Extract the [X, Y] coordinate from the center of the cell holding the provided text.  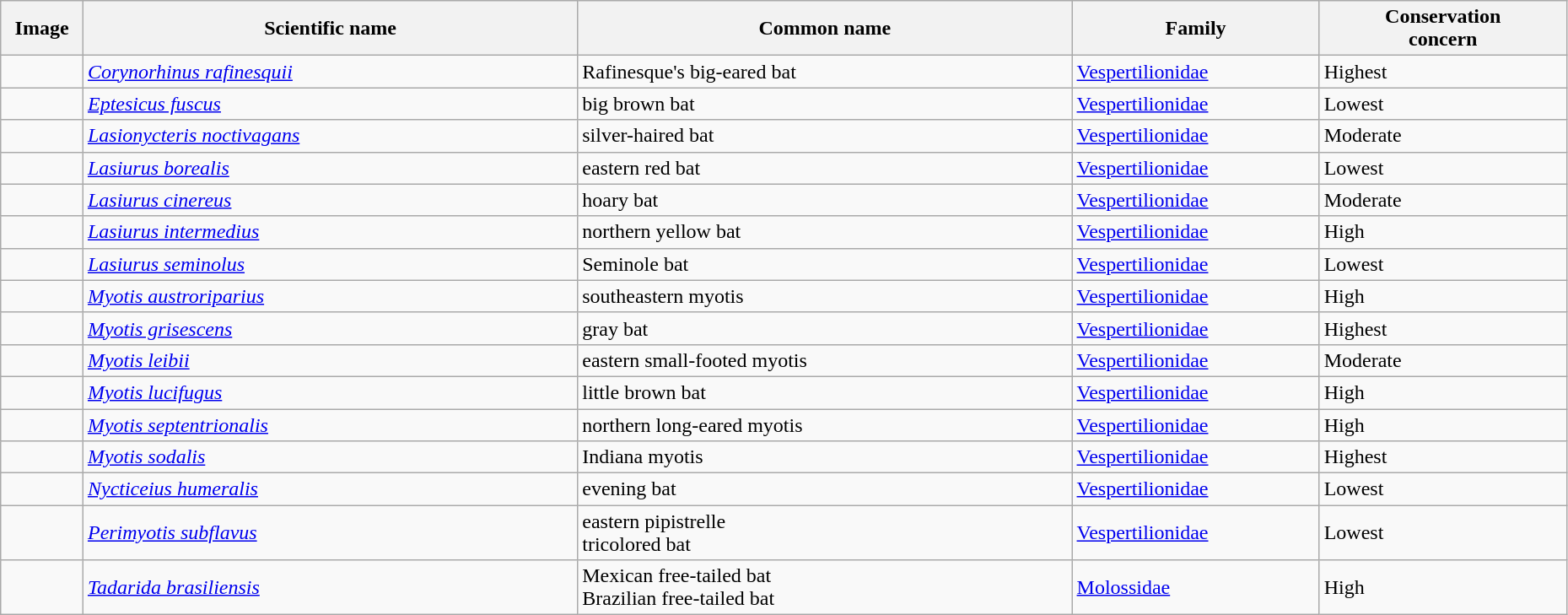
Common name [825, 29]
Mexican free-tailed batBrazilian free-tailed bat [825, 587]
Lasiurus seminolus [330, 264]
Lasiurus intermedius [330, 232]
Nycticeius humeralis [330, 489]
northern yellow bat [825, 232]
Rafinesque's big-eared bat [825, 72]
northern long-eared myotis [825, 424]
Eptesicus fuscus [330, 104]
Image [42, 29]
Lasiurus borealis [330, 168]
Tadarida brasiliensis [330, 587]
Myotis austroriparius [330, 296]
Seminole bat [825, 264]
Family [1196, 29]
Myotis leibii [330, 360]
gray bat [825, 328]
Myotis sodalis [330, 457]
Lasiurus cinereus [330, 200]
Conservationconcern [1442, 29]
Myotis septentrionalis [330, 424]
southeastern myotis [825, 296]
hoary bat [825, 200]
Molossidae [1196, 587]
little brown bat [825, 392]
eastern small-footed myotis [825, 360]
Corynorhinus rafinesquii [330, 72]
Scientific name [330, 29]
eastern red bat [825, 168]
Myotis grisescens [330, 328]
big brown bat [825, 104]
Lasionycteris noctivagans [330, 136]
eastern pipistrelletricolored bat [825, 533]
Myotis lucifugus [330, 392]
Perimyotis subflavus [330, 533]
evening bat [825, 489]
Indiana myotis [825, 457]
silver-haired bat [825, 136]
